Search for the cell housing the specified text and yield its (x, y) center coordinate. 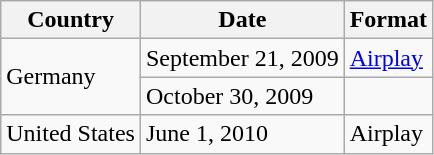
October 30, 2009 (242, 96)
Germany (71, 77)
Country (71, 20)
Format (388, 20)
Date (242, 20)
United States (71, 134)
September 21, 2009 (242, 58)
June 1, 2010 (242, 134)
